Provide the [x, y] coordinate of the cell's center where the given text is located.  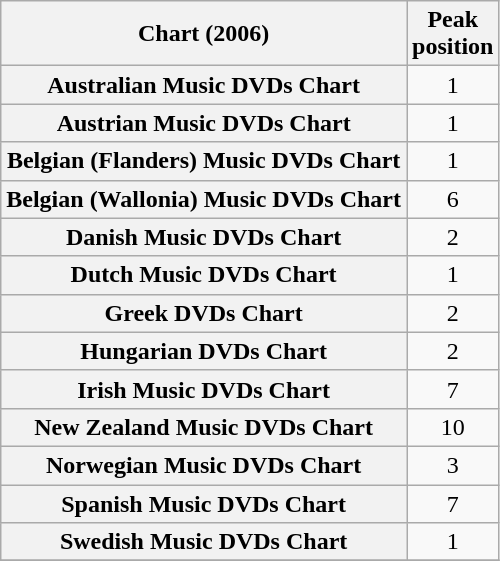
10 [452, 427]
Chart (2006) [204, 34]
Greek DVDs Chart [204, 313]
Norwegian Music DVDs Chart [204, 465]
Belgian (Flanders) Music DVDs Chart [204, 161]
Danish Music DVDs Chart [204, 237]
3 [452, 465]
Austrian Music DVDs Chart [204, 123]
Irish Music DVDs Chart [204, 389]
Spanish Music DVDs Chart [204, 503]
Hungarian DVDs Chart [204, 351]
6 [452, 199]
Peakposition [452, 34]
Dutch Music DVDs Chart [204, 275]
New Zealand Music DVDs Chart [204, 427]
Swedish Music DVDs Chart [204, 542]
Australian Music DVDs Chart [204, 85]
Belgian (Wallonia) Music DVDs Chart [204, 199]
